Extract the (x, y) coordinate from the center of the cell holding the provided text.  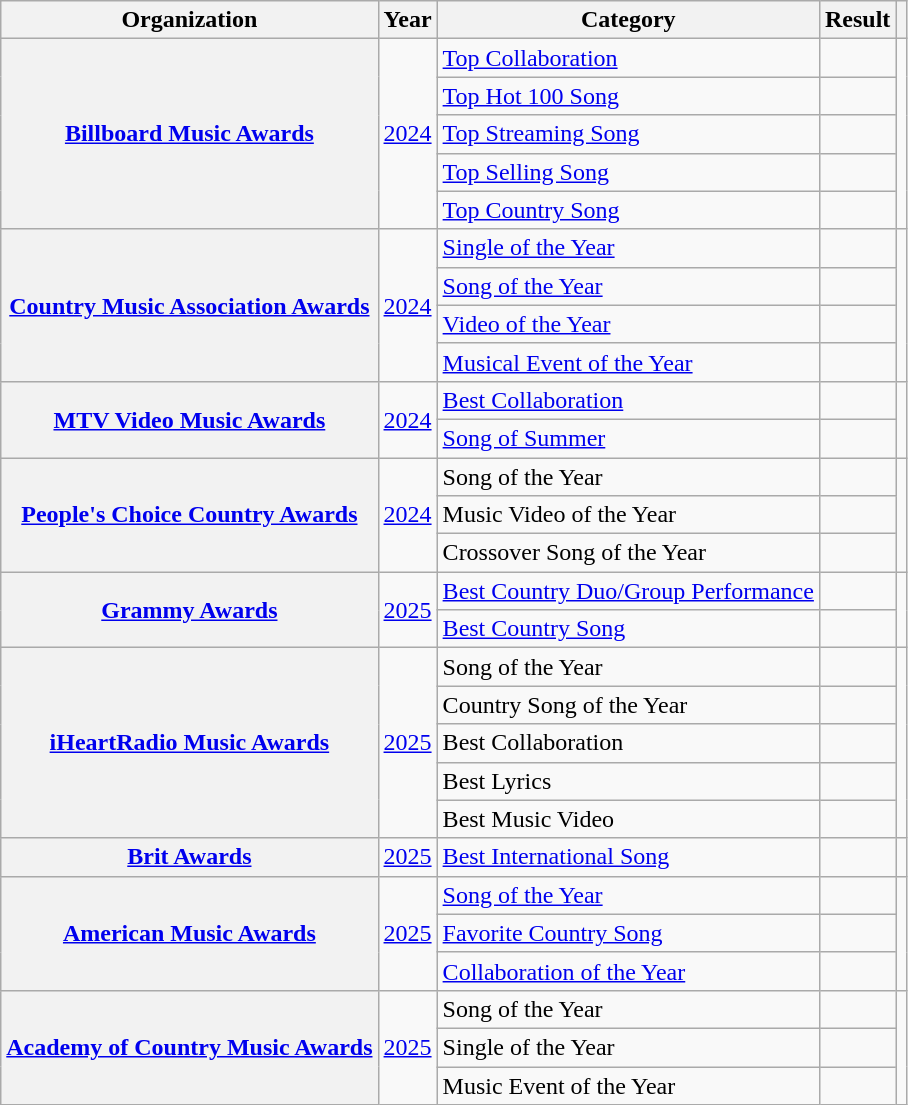
Best Lyrics (628, 781)
Music Video of the Year (628, 515)
Result (857, 20)
Video of the Year (628, 324)
Top Country Song (628, 210)
Category (628, 20)
Organization (190, 20)
Grammy Awards (190, 610)
Song of Summer (628, 438)
Best Music Video (628, 819)
iHeartRadio Music Awards (190, 743)
American Music Awards (190, 933)
Favorite Country Song (628, 933)
Academy of Country Music Awards (190, 1047)
Top Selling Song (628, 172)
Year (408, 20)
People's Choice Country Awards (190, 515)
Crossover Song of the Year (628, 553)
Brit Awards (190, 857)
Music Event of the Year (628, 1085)
MTV Video Music Awards (190, 419)
Country Song of the Year (628, 705)
Collaboration of the Year (628, 971)
Best Country Song (628, 629)
Musical Event of the Year (628, 362)
Best International Song (628, 857)
Top Collaboration (628, 58)
Top Streaming Song (628, 134)
Best Country Duo/Group Performance (628, 591)
Country Music Association Awards (190, 305)
Top Hot 100 Song (628, 96)
Billboard Music Awards (190, 134)
